Provide the (X, Y) coordinate of the cell's center where the given text is located.  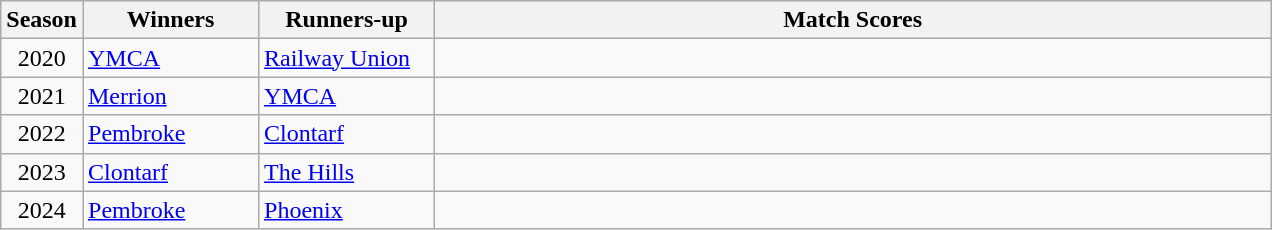
Runners-up (347, 20)
2023 (42, 172)
Season (42, 20)
Phoenix (347, 210)
2020 (42, 58)
2021 (42, 96)
Merrion (170, 96)
Winners (170, 20)
Match Scores (853, 20)
2022 (42, 134)
Railway Union (347, 58)
2024 (42, 210)
The Hills (347, 172)
